Provide the [X, Y] coordinate of the cell's center where the given text is located.  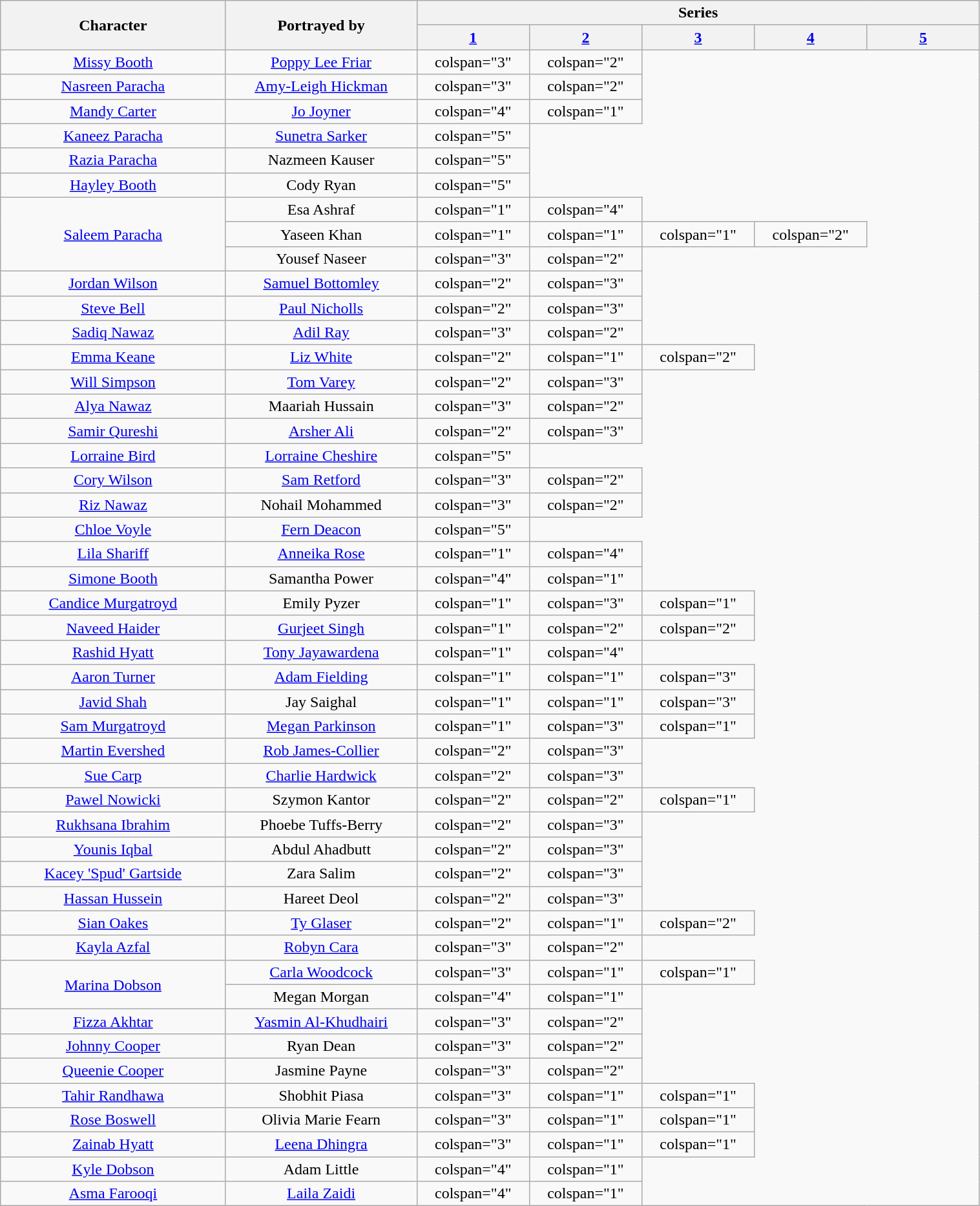
Mandy Carter [113, 111]
Razia Paracha [113, 160]
Zainab Hyatt [113, 1145]
Nohail Mohammed [321, 505]
Sadiq Nawaz [113, 333]
Carla Woodcock [321, 972]
Robyn Cara [321, 947]
Naveed Haider [113, 628]
Rose Boswell [113, 1120]
Charlie Hardwick [321, 776]
Gurjeet Singh [321, 628]
Hassan Hussein [113, 898]
Lorraine Cheshire [321, 456]
Zara Salim [321, 874]
Szymon Kantor [321, 800]
Portrayed by [321, 25]
Tom Varey [321, 382]
5 [923, 37]
Aaron Turner [113, 677]
Phoebe Tuffs-Berry [321, 825]
Megan Morgan [321, 997]
Lorraine Bird [113, 456]
2 [585, 37]
Yousef Naseer [321, 259]
Cory Wilson [113, 480]
Hayley Booth [113, 185]
Marina Dobson [113, 984]
Arsher Ali [321, 431]
Jay Saighal [321, 701]
Fizza Akhtar [113, 1021]
Leena Dhingra [321, 1145]
Laila Zaidi [321, 1194]
Fern Deacon [321, 529]
Kayla Azfal [113, 947]
Jordan Wilson [113, 283]
Lila Shariff [113, 554]
Javid Shah [113, 701]
Johnny Cooper [113, 1046]
Asma Farooqi [113, 1194]
Jasmine Payne [321, 1070]
Hareet Deol [321, 898]
Samuel Bottomley [321, 283]
Rukhsana Ibrahim [113, 825]
Megan Parkinson [321, 726]
Anneika Rose [321, 554]
Nazmeen Kauser [321, 160]
Kacey 'Spud' Gartside [113, 874]
Martin Evershed [113, 751]
Ty Glaser [321, 923]
Samir Qureshi [113, 431]
Sam Retford [321, 480]
Will Simpson [113, 382]
Candice Murgatroyd [113, 603]
Jo Joyner [321, 111]
Tahir Randhawa [113, 1095]
4 [811, 37]
Emily Pyzer [321, 603]
Rashid Hyatt [113, 652]
Cody Ryan [321, 185]
Adil Ray [321, 333]
3 [698, 37]
Samantha Power [321, 578]
Abdul Ahadbutt [321, 849]
Sue Carp [113, 776]
Rob James-Collier [321, 751]
Queenie Cooper [113, 1070]
Character [113, 25]
Emma Keane [113, 357]
Olivia Marie Fearn [321, 1120]
Nasreen Paracha [113, 87]
Steve Bell [113, 308]
Paul Nicholls [321, 308]
Shobhit Piasa [321, 1095]
Amy-Leigh Hickman [321, 87]
Pawel Nowicki [113, 800]
Riz Nawaz [113, 505]
Kaneez Paracha [113, 136]
Alya Nawaz [113, 407]
Sam Murgatroyd [113, 726]
Yasmin Al-Khudhairi [321, 1021]
Younis Iqbal [113, 849]
Series [698, 13]
Simone Booth [113, 578]
Sunetra Sarker [321, 136]
Kyle Dobson [113, 1169]
Maariah Hussain [321, 407]
Sian Oakes [113, 923]
Yaseen Khan [321, 234]
Saleem Paracha [113, 234]
Adam Little [321, 1169]
1 [473, 37]
Liz White [321, 357]
Ryan Dean [321, 1046]
Esa Ashraf [321, 209]
Tony Jayawardena [321, 652]
Chloe Voyle [113, 529]
Missy Booth [113, 62]
Adam Fielding [321, 677]
Poppy Lee Friar [321, 62]
